Extract the [x, y] coordinate from the center of the cell holding the provided text.  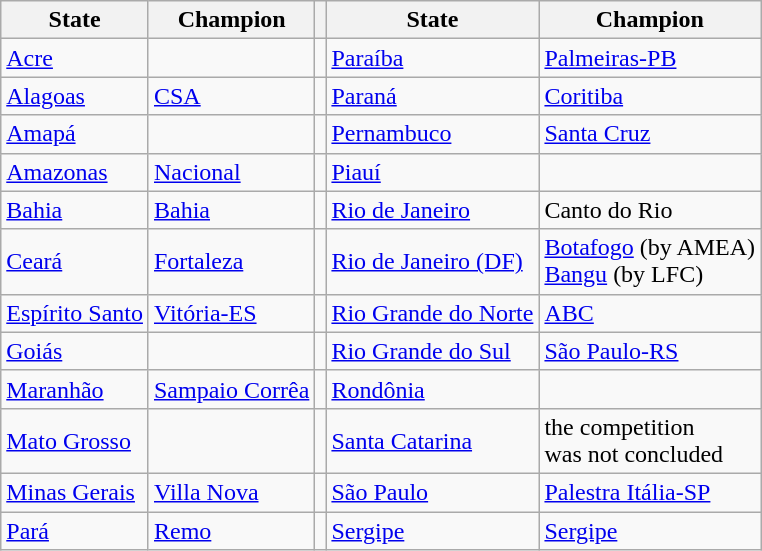
São Paulo [432, 492]
the competitionwas not concluded [650, 440]
CSA [231, 96]
Ceará [75, 262]
Goiás [75, 351]
Rio Grande do Sul [432, 351]
Remo [231, 531]
Rondônia [432, 389]
Minas Gerais [75, 492]
Santa Cruz [650, 134]
ABC [650, 313]
São Paulo-RS [650, 351]
Piauí [432, 172]
Canto do Rio [650, 210]
Palestra Itália-SP [650, 492]
Acre [75, 58]
Fortaleza [231, 262]
Vitória-ES [231, 313]
Rio de Janeiro [432, 210]
Rio Grande do Norte [432, 313]
Sampaio Corrêa [231, 389]
Espírito Santo [75, 313]
Paraná [432, 96]
Rio de Janeiro (DF) [432, 262]
Maranhão [75, 389]
Amapá [75, 134]
Alagoas [75, 96]
Mato Grosso [75, 440]
Amazonas [75, 172]
Santa Catarina [432, 440]
Palmeiras-PB [650, 58]
Coritiba [650, 96]
Pernambuco [432, 134]
Botafogo (by AMEA)Bangu (by LFC) [650, 262]
Nacional [231, 172]
Paraíba [432, 58]
Pará [75, 531]
Villa Nova [231, 492]
